Locate the cell with the specified text and output its [X, Y] center coordinate. 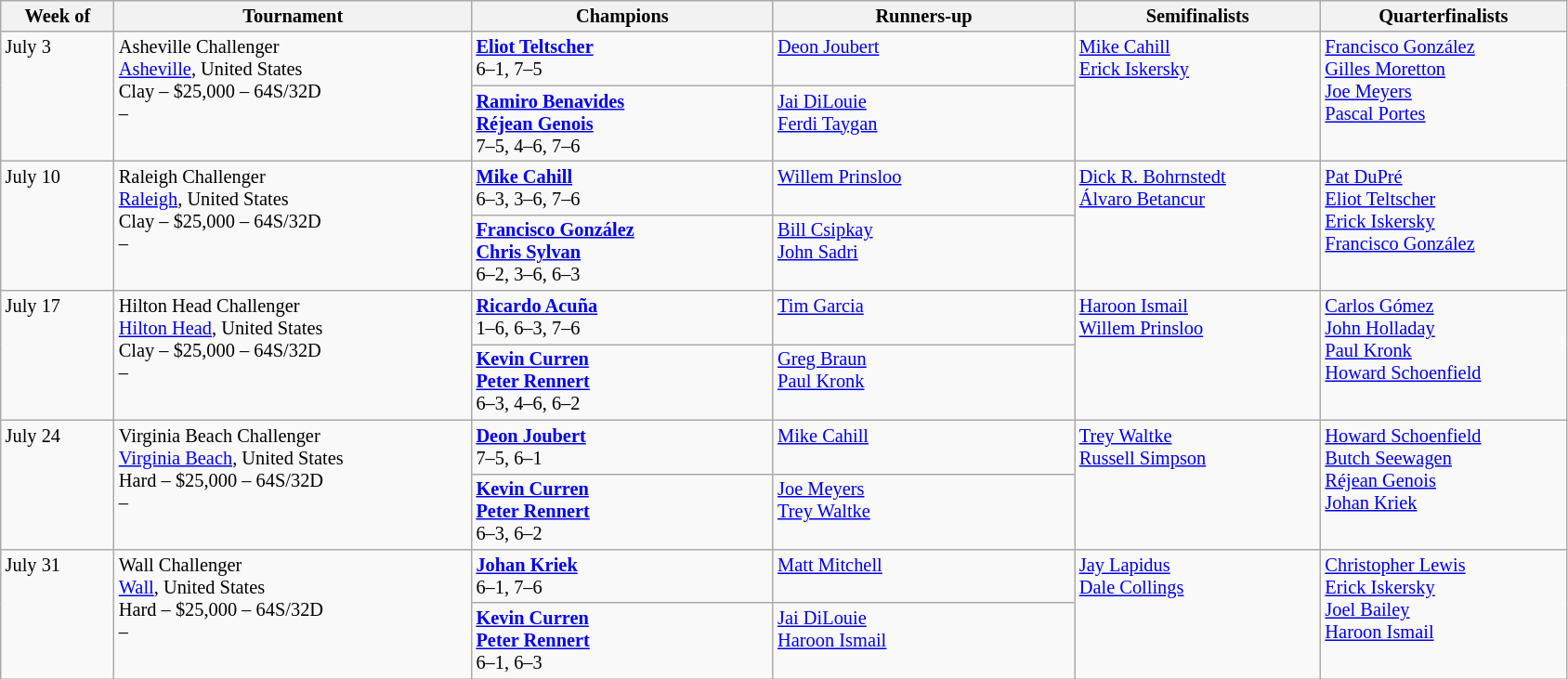
Joe Meyers Trey Waltke [923, 512]
Dick R. Bohrnstedt Álvaro Betancur [1198, 225]
Ricardo Acuña 1–6, 6–3, 7–6 [622, 318]
Virginia Beach Challenger Virginia Beach, United StatesHard – $25,000 – 64S/32D – [294, 485]
Eliot Teltscher 6–1, 7–5 [622, 59]
Willem Prinsloo [923, 188]
July 17 [58, 355]
Hilton Head Challenger Hilton Head, United StatesClay – $25,000 – 64S/32D – [294, 355]
Ramiro Benavides Réjean Genois7–5, 4–6, 7–6 [622, 124]
Johan Kriek 6–1, 7–6 [622, 576]
Champions [622, 16]
July 10 [58, 225]
Tournament [294, 16]
Jai DiLouie Ferdi Taygan [923, 124]
Mike Cahill Erick Iskersky [1198, 97]
Christopher Lewis Erick Iskersky Joel Bailey Haroon Ismail [1444, 613]
Wall Challenger Wall, United StatesHard – $25,000 – 64S/32D – [294, 613]
Quarterfinalists [1444, 16]
Mike Cahill 6–3, 3–6, 7–6 [622, 188]
Trey Waltke Russell Simpson [1198, 485]
Kevin Curren Peter Rennert6–3, 4–6, 6–2 [622, 382]
Jai DiLouie Haroon Ismail [923, 641]
Francisco González Gilles Moretton Joe Meyers Pascal Portes [1444, 97]
Kevin Curren Peter Rennert6–1, 6–3 [622, 641]
Howard Schoenfield Butch Seewagen Réjean Genois Johan Kriek [1444, 485]
Bill Csipkay John Sadri [923, 253]
Asheville Challenger Asheville, United StatesClay – $25,000 – 64S/32D – [294, 97]
Tim Garcia [923, 318]
July 24 [58, 485]
Runners-up [923, 16]
Deon Joubert [923, 59]
Deon Joubert 7–5, 6–1 [622, 447]
Matt Mitchell [923, 576]
Raleigh Challenger Raleigh, United StatesClay – $25,000 – 64S/32D – [294, 225]
July 31 [58, 613]
Kevin Curren Peter Rennert6–3, 6–2 [622, 512]
Semifinalists [1198, 16]
Francisco González Chris Sylvan6–2, 3–6, 6–3 [622, 253]
Week of [58, 16]
July 3 [58, 97]
Haroon Ismail Willem Prinsloo [1198, 355]
Mike Cahill [923, 447]
Pat DuPré Eliot Teltscher Erick Iskersky Francisco González [1444, 225]
Jay Lapidus Dale Collings [1198, 613]
Greg Braun Paul Kronk [923, 382]
Carlos Gómez John Holladay Paul Kronk Howard Schoenfield [1444, 355]
